Return [x, y] of the center of cell containing provided text 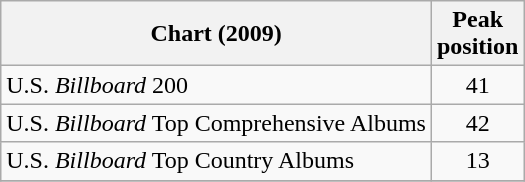
41 [477, 85]
U.S. Billboard 200 [216, 85]
U.S. Billboard Top Comprehensive Albums [216, 123]
U.S. Billboard Top Country Albums [216, 161]
Chart (2009) [216, 34]
42 [477, 123]
Peakposition [477, 34]
13 [477, 161]
